Search for the cell housing the specified text and yield its [X, Y] center coordinate. 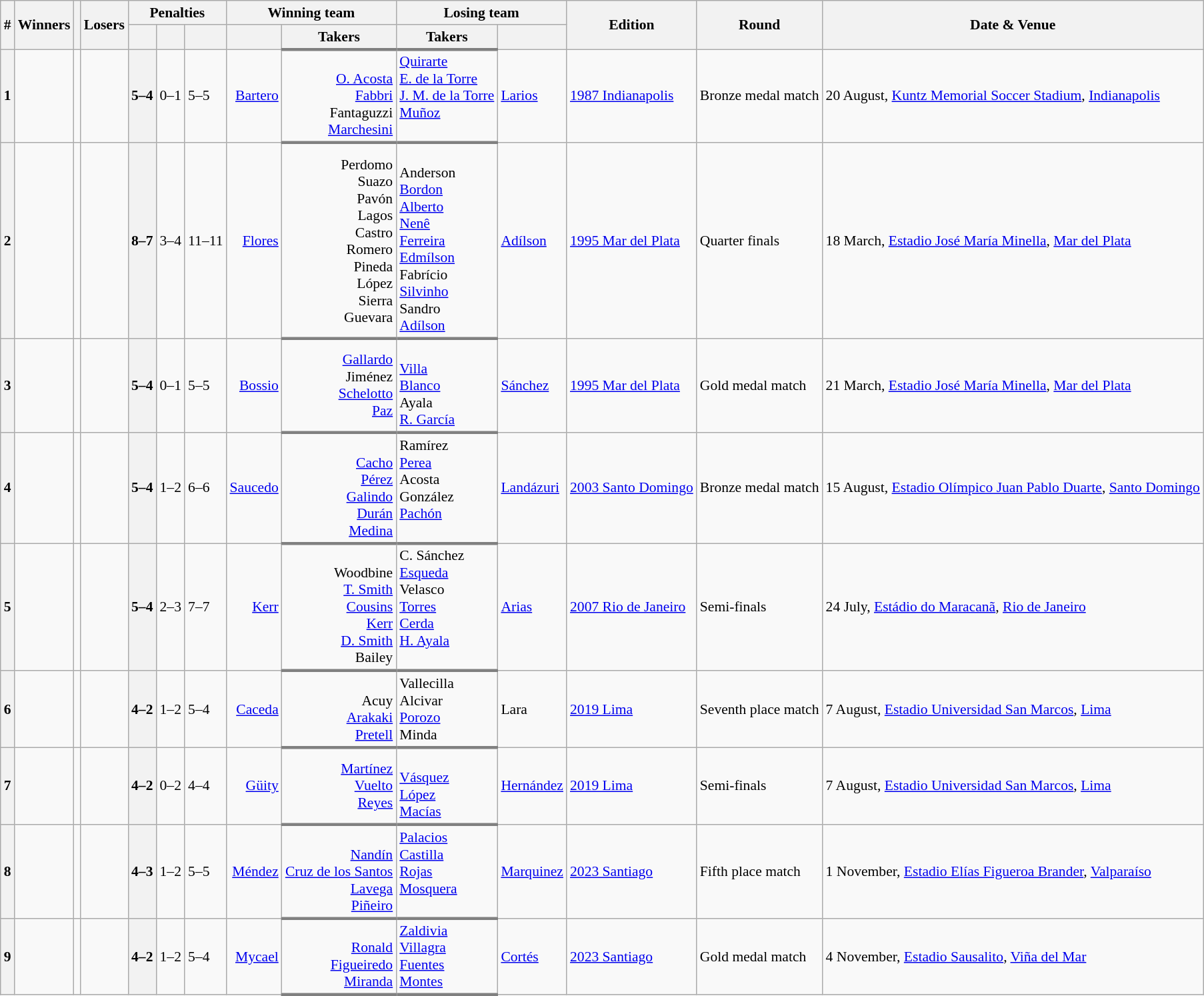
Bossio [255, 385]
Marquinez [532, 872]
Seventh place match [760, 709]
# [8, 25]
2 [8, 241]
Round [760, 25]
Vallecilla Alcivar Porozo Minda [447, 709]
Fifth place match [760, 872]
Sánchez [532, 385]
Winning team [312, 13]
Perdomo Suazo Pavón Lagos Castro Romero Pineda López Sierra Guevara [339, 241]
Date & Venue [1013, 25]
Losing team [481, 13]
Saucedo [255, 488]
7 [8, 787]
20 August, Kuntz Memorial Soccer Stadium, Indianapolis [1013, 96]
6 [8, 709]
Villa Blanco Ayala R. García [447, 385]
4–3 [143, 872]
7–7 [205, 607]
Palacios Castilla Rojas Mosquera [447, 872]
Güity [255, 787]
O. Acosta Fabbri Fantaguzzi Marchesini [339, 96]
2–3 [171, 607]
Edition [632, 25]
1 November, Estadio Elías Figueroa Brander, Valparaíso [1013, 872]
Vásquez López Macías [447, 787]
Bartero [255, 96]
3 [8, 385]
Nandín Cruz de los Santos Lavega Piñeiro [339, 872]
Quirarte E. de la Torre J. M. de la Torre Muñoz [447, 96]
21 March, Estadio José María Minella, Mar del Plata [1013, 385]
5 [8, 607]
Ronald Figueiredo Miranda [339, 956]
Hernández [532, 787]
Mycael [255, 956]
15 August, Estadio Olímpico Juan Pablo Duarte, Santo Domingo [1013, 488]
Penalties [177, 13]
Winners [44, 25]
18 March, Estadio José María Minella, Mar del Plata [1013, 241]
Cortés [532, 956]
Martínez Vuelto Reyes [339, 787]
4 November, Estadio Sausalito, Viña del Mar [1013, 956]
4–4 [205, 787]
Méndez [255, 872]
3–4 [171, 241]
4 [8, 488]
Adílson [532, 241]
Quarter finals [760, 241]
11–11 [205, 241]
Flores [255, 241]
24 July, Estádio do Maracanã, Rio de Janeiro [1013, 607]
2003 Santo Domingo [632, 488]
Zaldivia Villagra Fuentes Montes [447, 956]
1 [8, 96]
Woodbine T. Smith Cousins Kerr D. Smith Bailey [339, 607]
0–2 [171, 787]
Anderson Bordon Alberto Nenê Ferreira Edmílson Fabrício Silvinho Sandro Adílson [447, 241]
2007 Rio de Janeiro [632, 607]
Cacho Pérez Galindo Durán Medina [339, 488]
8 [8, 872]
Lara [532, 709]
8–7 [143, 241]
Ramírez Perea Acosta González Pachón [447, 488]
Larios [532, 96]
Landázuri [532, 488]
6–6 [205, 488]
Caceda [255, 709]
Losers [104, 25]
Gallardo Jiménez Schelotto Paz [339, 385]
1987 Indianapolis [632, 96]
9 [8, 956]
Acuy Arakaki Pretell [339, 709]
Arias [532, 607]
Kerr [255, 607]
C. Sánchez Esqueda Velasco Torres Cerda H. Ayala [447, 607]
